Pinpoint the cell where the given text exists, returning its (X, Y) midpoint coordinate. 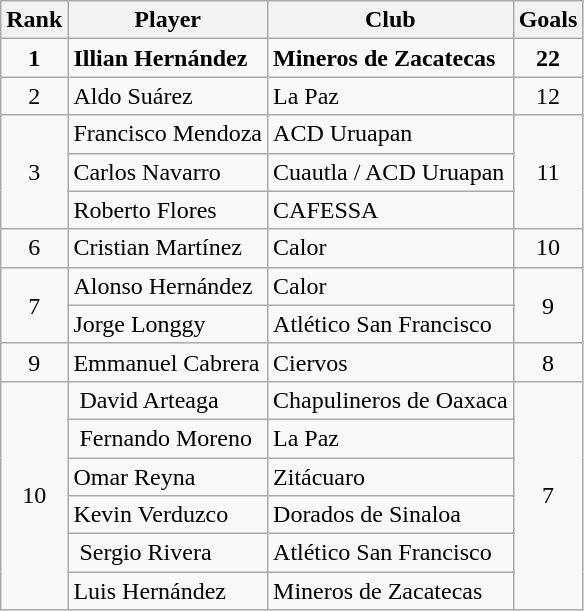
Chapulineros de Oaxaca (391, 400)
David Arteaga (168, 400)
Sergio Rivera (168, 553)
22 (548, 58)
Carlos Navarro (168, 172)
Emmanuel Cabrera (168, 362)
Jorge Longgy (168, 324)
Cuautla / ACD Uruapan (391, 172)
12 (548, 96)
11 (548, 172)
6 (34, 248)
Luis Hernández (168, 591)
Alonso Hernández (168, 286)
8 (548, 362)
Kevin Verduzco (168, 515)
Dorados de Sinaloa (391, 515)
Aldo Suárez (168, 96)
Zitácuaro (391, 477)
Roberto Flores (168, 210)
Fernando Moreno (168, 438)
CAFESSA (391, 210)
2 (34, 96)
ACD Uruapan (391, 134)
Ciervos (391, 362)
Cristian Martínez (168, 248)
Club (391, 20)
Illian Hernández (168, 58)
Player (168, 20)
Rank (34, 20)
Goals (548, 20)
Omar Reyna (168, 477)
Francisco Mendoza (168, 134)
1 (34, 58)
3 (34, 172)
